Provide the [x, y] coordinate of the cell's center where the given text is located.  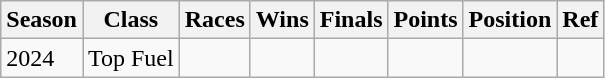
Season [42, 20]
Points [426, 20]
Races [214, 20]
Position [510, 20]
Class [130, 20]
Ref [580, 20]
Finals [351, 20]
2024 [42, 58]
Wins [282, 20]
Top Fuel [130, 58]
